Output the (X, Y) coordinate of the center of the cell containing the given text.  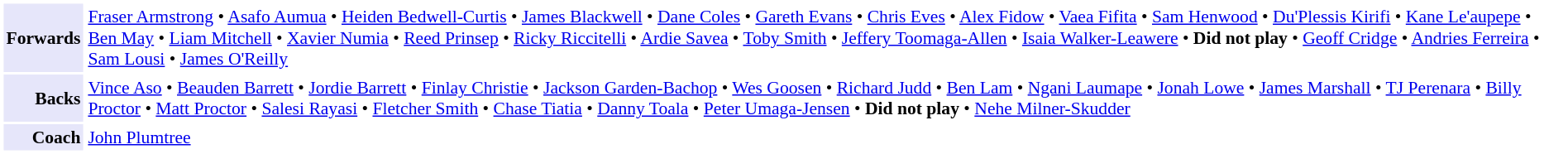
Backs (43, 98)
Forwards (43, 37)
John Plumtree (825, 137)
Coach (43, 137)
